Scan for the cell matching the given text and deliver its [X, Y] coordinate at center. 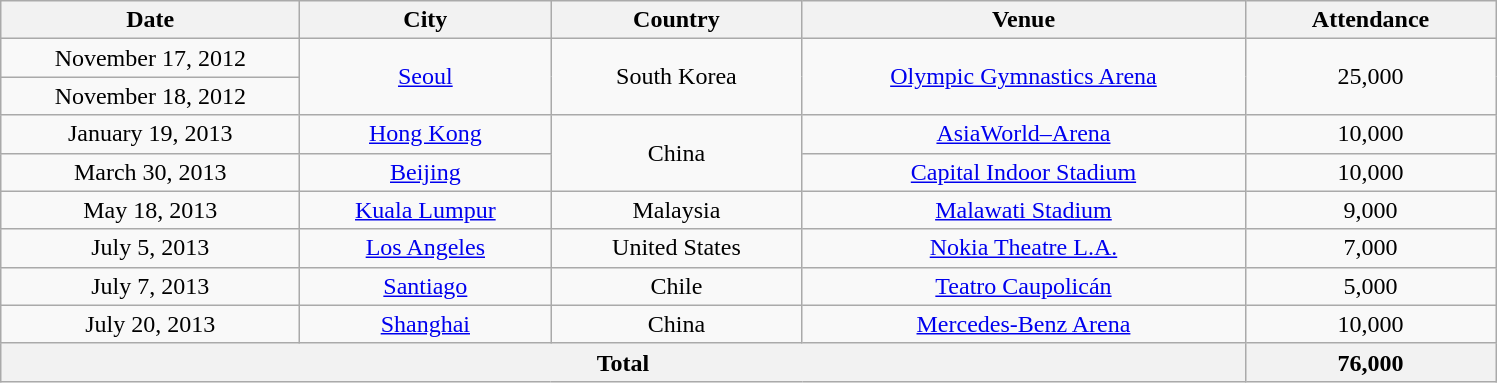
Olympic Gymnastics Arena [1024, 77]
Total [623, 362]
AsiaWorld–Arena [1024, 134]
July 5, 2013 [150, 248]
Santiago [426, 286]
9,000 [1370, 210]
November 18, 2012 [150, 96]
Teatro Caupolicán [1024, 286]
March 30, 2013 [150, 172]
Capital Indoor Stadium [1024, 172]
5,000 [1370, 286]
Seoul [426, 77]
76,000 [1370, 362]
May 18, 2013 [150, 210]
Nokia Theatre L.A. [1024, 248]
United States [676, 248]
Hong Kong [426, 134]
South Korea [676, 77]
July 20, 2013 [150, 324]
November 17, 2012 [150, 58]
Beijing [426, 172]
Malawati Stadium [1024, 210]
Kuala Lumpur [426, 210]
Venue [1024, 20]
January 19, 2013 [150, 134]
City [426, 20]
Chile [676, 286]
Date [150, 20]
July 7, 2013 [150, 286]
Mercedes-Benz Arena [1024, 324]
Attendance [1370, 20]
Los Angeles [426, 248]
Shanghai [426, 324]
25,000 [1370, 77]
Malaysia [676, 210]
7,000 [1370, 248]
Country [676, 20]
